Capture the cell that displays the provided text and extract its (X, Y) central coordinate. 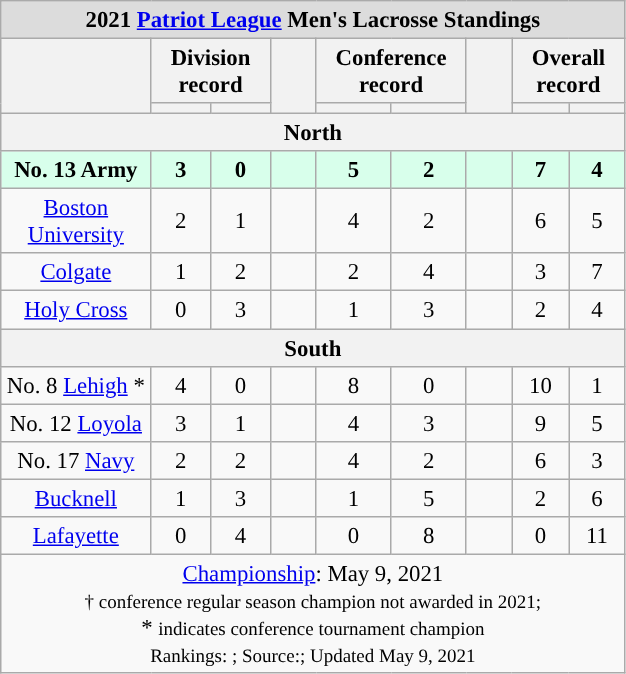
No. 12 Loyola (76, 423)
10 (540, 385)
9 (540, 423)
No. 13 Army (76, 170)
Division record (210, 72)
No. 17 Navy (76, 460)
South (313, 348)
11 (597, 536)
Boston University (76, 222)
2021 Patriot League Men's Lacrosse Standings (313, 20)
Holy Cross (76, 310)
No. 8 Lehigh * (76, 385)
Colgate (76, 273)
North (313, 133)
Overall record (568, 72)
Lafayette (76, 536)
Conference record (391, 72)
Bucknell (76, 498)
